Identify which cell holds the provided text, then report its [X, Y] central coordinate. 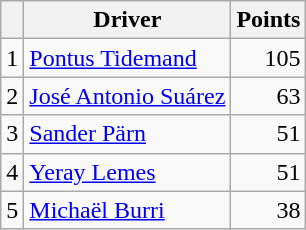
1 [12, 58]
5 [12, 210]
Michaël Burri [128, 210]
3 [12, 134]
Pontus Tidemand [128, 58]
4 [12, 172]
Driver [128, 20]
Points [268, 20]
Yeray Lemes [128, 172]
38 [268, 210]
Sander Pärn [128, 134]
2 [12, 96]
105 [268, 58]
63 [268, 96]
José Antonio Suárez [128, 96]
